Locate the cell with the specified text and output its [X, Y] center coordinate. 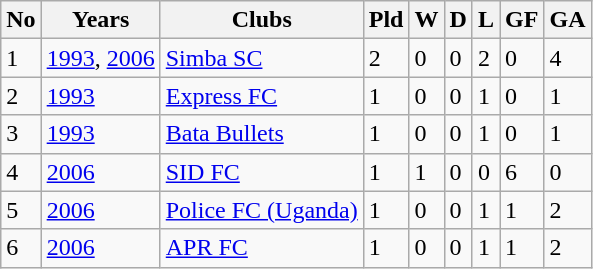
Clubs [262, 20]
Pld [386, 20]
L [486, 20]
Years [100, 20]
Express FC [262, 96]
1993, 2006 [100, 58]
Bata Bullets [262, 134]
Simba SC [262, 58]
APR FC [262, 248]
SID FC [262, 172]
W [426, 20]
D [458, 20]
Police FC (Uganda) [262, 210]
No [21, 20]
GF [522, 20]
3 [21, 134]
5 [21, 210]
GA [568, 20]
